Provide the (x, y) coordinate of the cell's center where the given text is located.  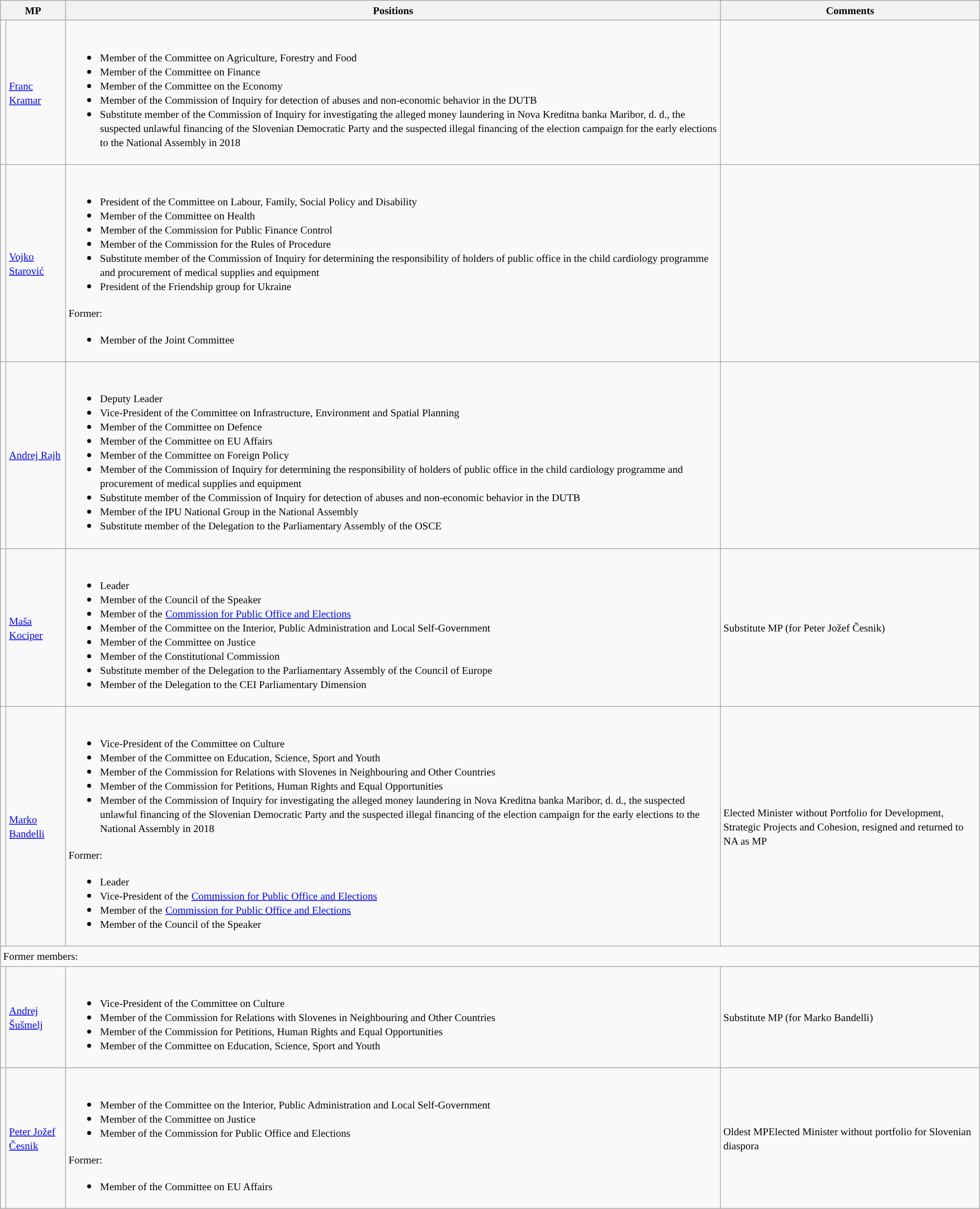
Andrej Rajh (36, 455)
Oldest MPElected Minister without portfolio for Slovenian diaspora (850, 1138)
Substitute MP (for Peter Jožef Česnik) (850, 627)
Maša Kociper (36, 627)
Franc Kramar (36, 92)
Positions (394, 10)
Marko Bandelli (36, 826)
Peter Jožef Česnik (36, 1138)
Elected Minister without Portfolio for Development, Strategic Projects and Cohesion, resigned and returned to NA as MP (850, 826)
MP (34, 10)
Substitute MP (for Marko Bandelli) (850, 1017)
Andrej Šušmelj (36, 1017)
Vojko Starović (36, 263)
Former members: (490, 956)
Comments (850, 10)
